Capture the cell that displays the provided text and extract its [x, y] central coordinate. 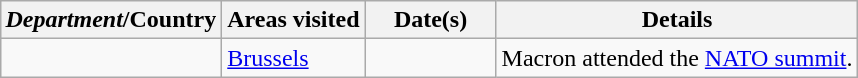
Brussels [294, 58]
Macron attended the NATO summit. [677, 58]
Areas visited [294, 20]
Department/Country [111, 20]
Details [677, 20]
Date(s) [430, 20]
